Detect which cell encompasses the target text, then output its (x, y) center coordinate. 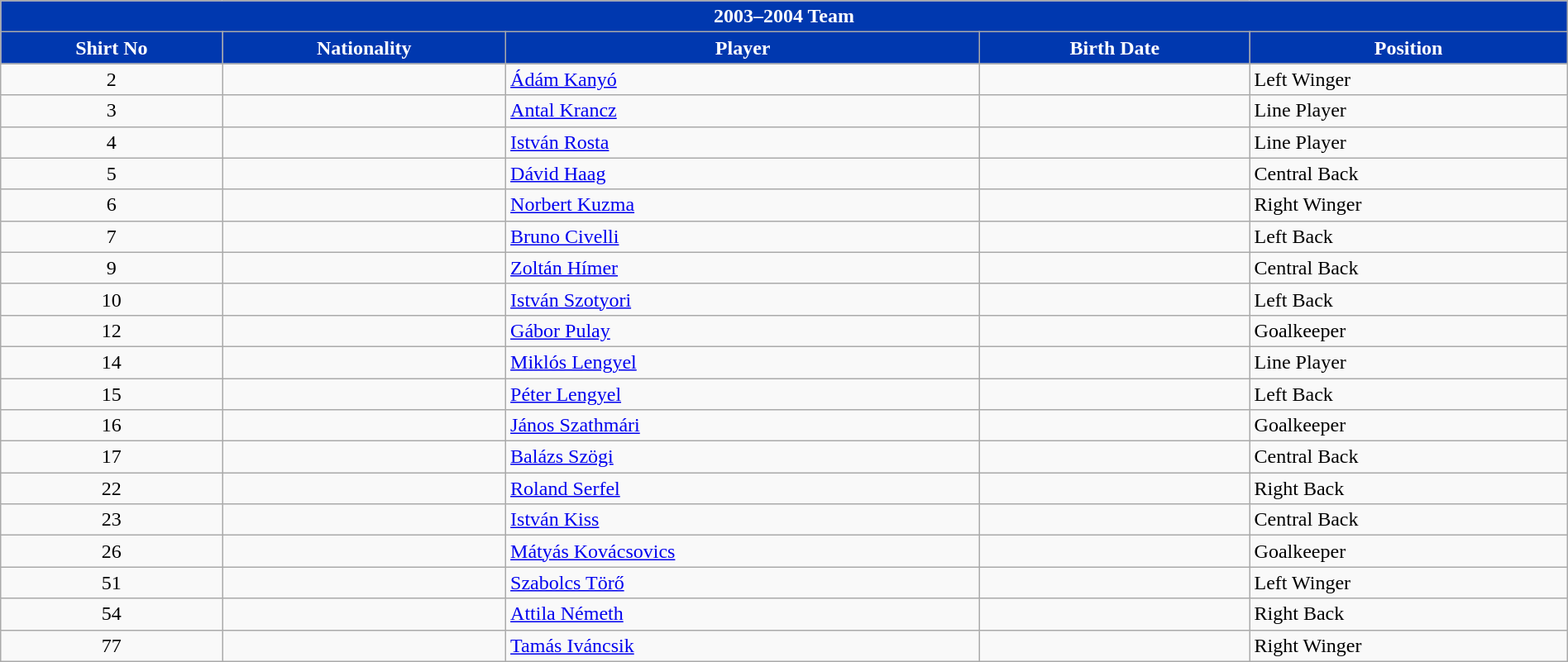
3 (112, 111)
9 (112, 268)
István Kiss (743, 520)
17 (112, 457)
2003–2004 Team (784, 17)
János Szathmári (743, 426)
5 (112, 174)
Birth Date (1115, 48)
16 (112, 426)
Tamás Iváncsik (743, 645)
István Szotyori (743, 299)
Miklós Lengyel (743, 362)
Mátyás Kovácsovics (743, 551)
Ádám Kanyó (743, 79)
Szabolcs Törő (743, 583)
Nationality (364, 48)
Roland Serfel (743, 488)
23 (112, 520)
7 (112, 236)
Péter Lengyel (743, 394)
14 (112, 362)
51 (112, 583)
Shirt No (112, 48)
15 (112, 394)
22 (112, 488)
Player (743, 48)
26 (112, 551)
István Rosta (743, 142)
54 (112, 614)
Norbert Kuzma (743, 205)
Bruno Civelli (743, 236)
Antal Krancz (743, 111)
Zoltán Hímer (743, 268)
10 (112, 299)
Dávid Haag (743, 174)
Position (1408, 48)
2 (112, 79)
4 (112, 142)
12 (112, 331)
Gábor Pulay (743, 331)
Balázs Szögi (743, 457)
6 (112, 205)
Attila Németh (743, 614)
77 (112, 645)
